For the text-containing cell, return its midpoint in (X, Y) coordinate format. 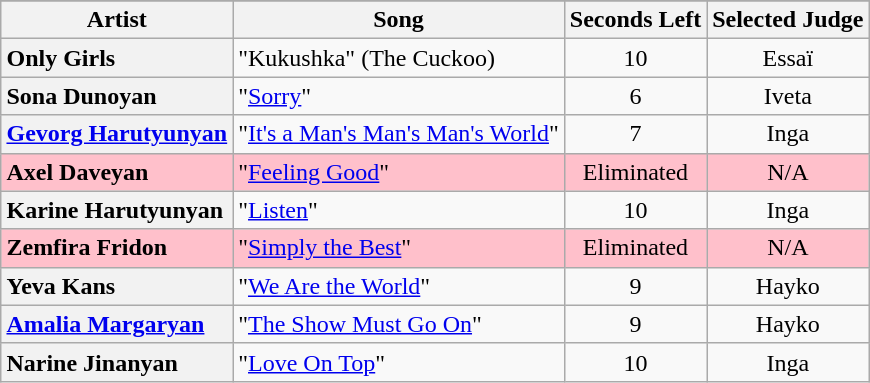
"Love On Top" (399, 362)
"Simply the Best" (399, 248)
Artist (117, 20)
"Feeling Good" (399, 172)
Iveta (788, 96)
"It's a Man's Man's Man's World" (399, 134)
"The Show Must Go On" (399, 324)
"Listen" (399, 210)
Selected Judge (788, 20)
Seconds Left (635, 20)
Amalia Margaryan (117, 324)
Essaï (788, 58)
7 (635, 134)
Zemfira Fridon (117, 248)
Yeva Kans (117, 286)
Sona Dunoyan (117, 96)
Gevorg Harutyunyan (117, 134)
Narine Jinanyan (117, 362)
Axel Daveyan (117, 172)
"Kukushka" (The Cuckoo) (399, 58)
6 (635, 96)
"Sorry" (399, 96)
Song (399, 20)
Karine Harutyunyan (117, 210)
Only Girls (117, 58)
"We Are the World" (399, 286)
